Identify which cell holds the provided text, then report its (X, Y) central coordinate. 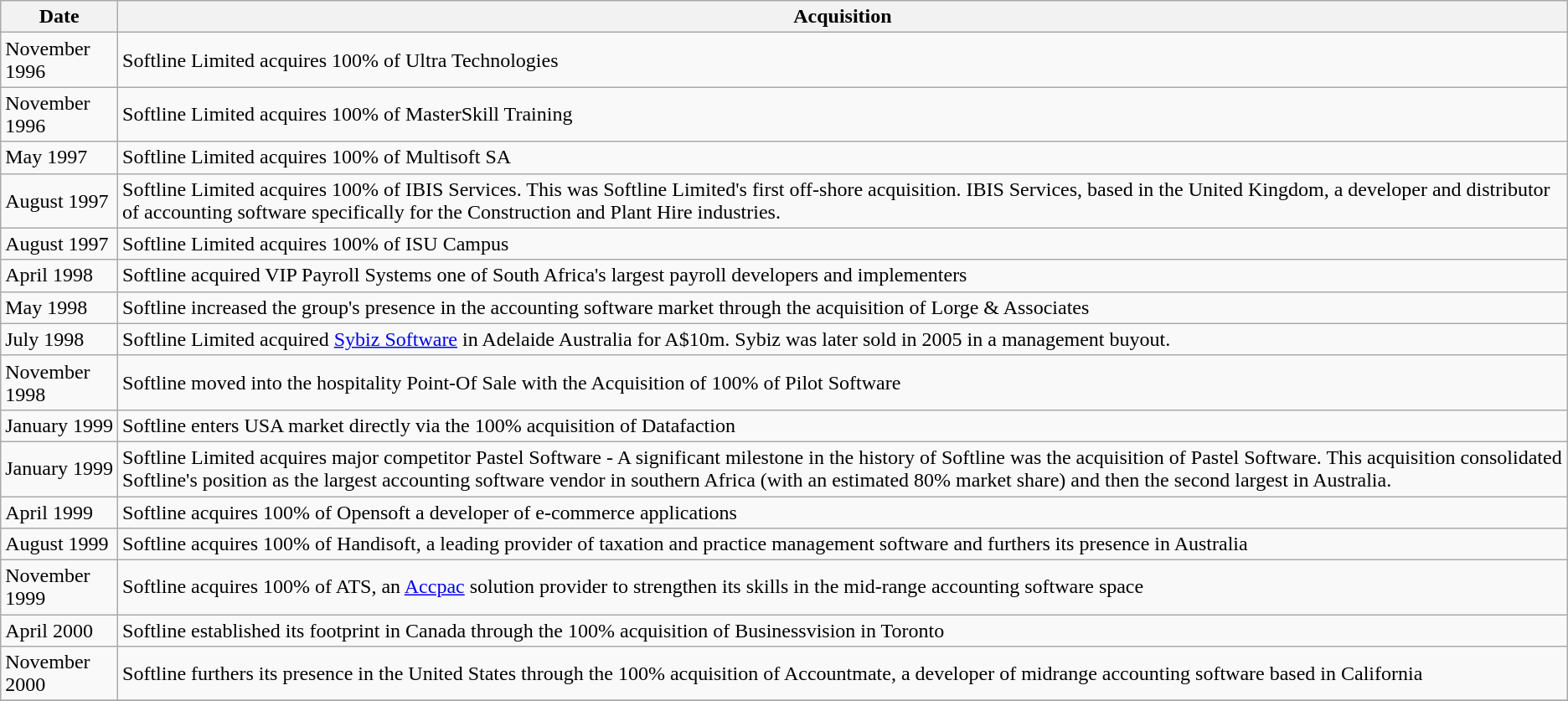
May 1997 (59, 157)
Softline acquires 100% of Opensoft a developer of e-commerce applications (843, 512)
Acquisition (843, 17)
November 2000 (59, 673)
Date (59, 17)
Softline Limited acquires 100% of Multisoft SA (843, 157)
November 1998 (59, 382)
April 2000 (59, 631)
Softline enters USA market directly via the 100% acquisition of Datafaction (843, 425)
Softline acquires 100% of ATS, an Accpac solution provider to strengthen its skills in the mid-range accounting software space (843, 588)
April 1998 (59, 276)
November 1999 (59, 588)
Softline Limited acquires 100% of MasterSkill Training (843, 114)
August 1999 (59, 544)
May 1998 (59, 307)
Softline established its footprint in Canada through the 100% acquisition of Businessvision in Toronto (843, 631)
Softline acquires 100% of Handisoft, a leading provider of taxation and practice management software and furthers its presence in Australia (843, 544)
Softline Limited acquired Sybiz Software in Adelaide Australia for A$10m. Sybiz was later sold in 2005 in a management buyout. (843, 339)
July 1998 (59, 339)
Softline Limited acquires 100% of ISU Campus (843, 244)
April 1999 (59, 512)
Softline moved into the hospitality Point-Of Sale with the Acquisition of 100% of Pilot Software (843, 382)
Softline Limited acquires 100% of Ultra Technologies (843, 60)
Softline increased the group's presence in the accounting software market through the acquisition of Lorge & Associates (843, 307)
Softline acquired VIP Payroll Systems one of South Africa's largest payroll developers and implementers (843, 276)
